From the cell containing the given text, extract its center point as [X, Y] coordinate. 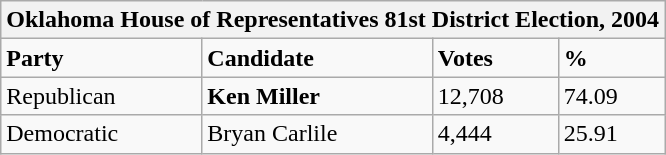
Democratic [102, 134]
Votes [495, 58]
% [611, 58]
74.09 [611, 96]
25.91 [611, 134]
4,444 [495, 134]
Ken Miller [318, 96]
Candidate [318, 58]
Party [102, 58]
Bryan Carlile [318, 134]
Oklahoma House of Representatives 81st District Election, 2004 [333, 20]
Republican [102, 96]
12,708 [495, 96]
